For the text-containing cell, return its midpoint in [X, Y] coordinate format. 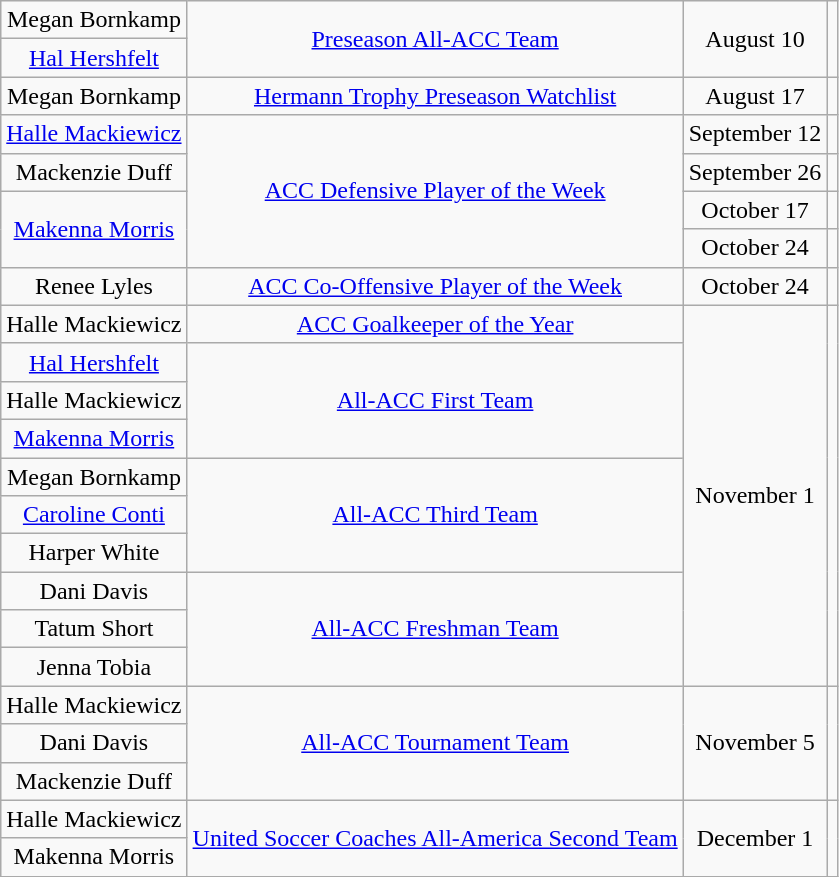
September 12 [755, 134]
December 1 [755, 838]
All-ACC Third Team [435, 515]
All-ACC Freshman Team [435, 629]
Caroline Conti [94, 515]
Preseason All-ACC Team [435, 39]
United Soccer Coaches All-America Second Team [435, 838]
All-ACC First Team [435, 400]
October 17 [755, 210]
Renee Lyles [94, 286]
Hermann Trophy Preseason Watchlist [435, 96]
ACC Co-Offensive Player of the Week [435, 286]
Jenna Tobia [94, 667]
Harper White [94, 553]
ACC Goalkeeper of the Year [435, 324]
November 5 [755, 743]
Tatum Short [94, 629]
August 10 [755, 39]
September 26 [755, 172]
ACC Defensive Player of the Week [435, 191]
August 17 [755, 96]
All-ACC Tournament Team [435, 743]
November 1 [755, 496]
